Return (X, Y) of the center of cell containing provided text 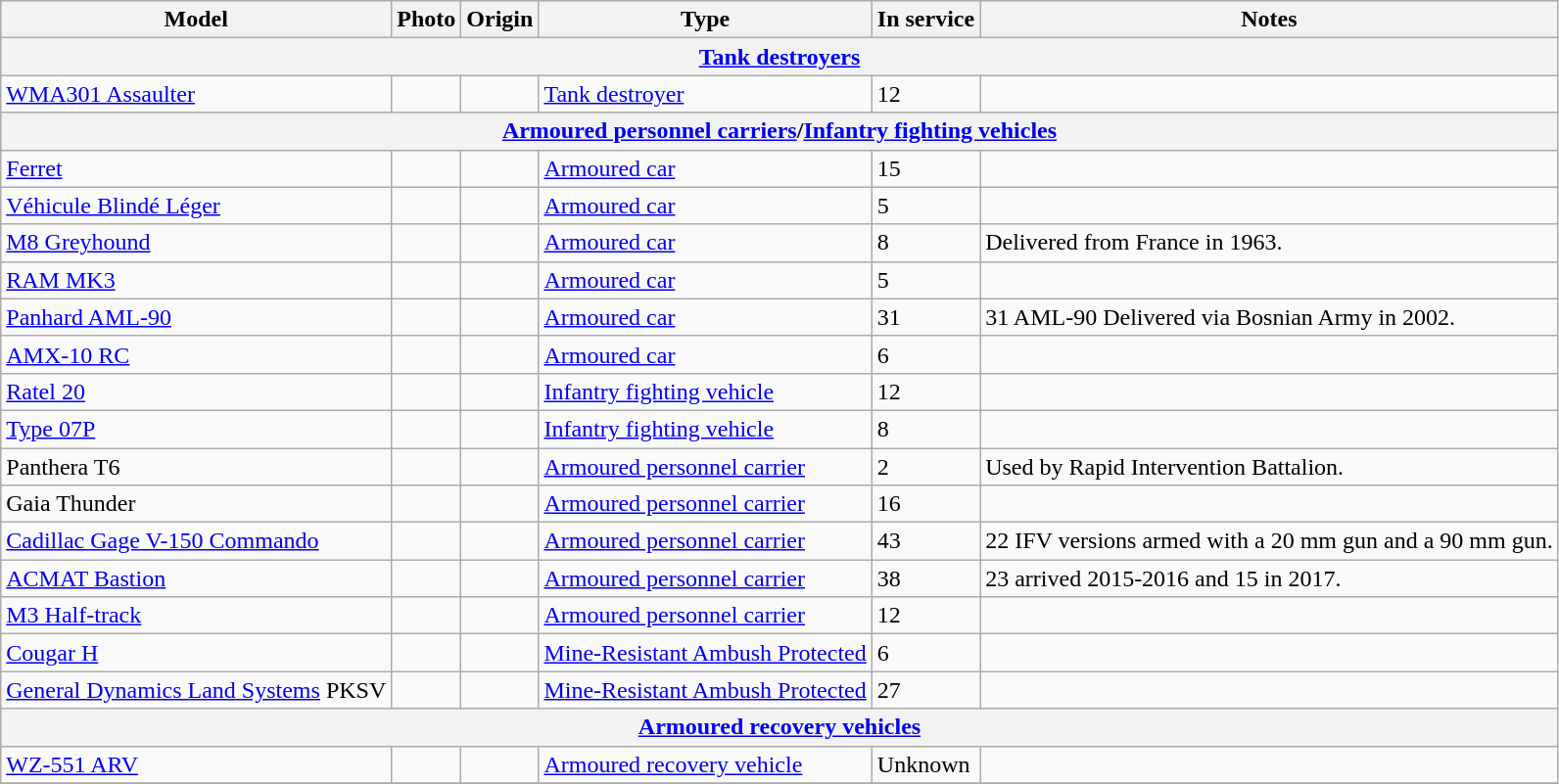
RAM MK3 (196, 280)
Photo (427, 20)
Véhicule Blindé Léger (196, 206)
Armoured recovery vehicles (779, 727)
16 (925, 504)
Panthera T6 (196, 467)
Ratel 20 (196, 392)
Gaia Thunder (196, 504)
In service (925, 20)
27 (925, 690)
AMX-10 RC (196, 354)
Used by Rapid Intervention Battalion. (1269, 467)
WZ-551 ARV (196, 764)
Type 07P (196, 429)
38 (925, 578)
ACMAT Bastion (196, 578)
Ferret (196, 168)
Armoured personnel carriers/Infantry fighting vehicles (779, 131)
M3 Half-track (196, 616)
General Dynamics Land Systems PKSV (196, 690)
Delivered from France in 1963. (1269, 243)
31 AML-90 Delivered via Bosnian Army in 2002. (1269, 317)
WMA301 Assaulter (196, 94)
Model (196, 20)
Notes (1269, 20)
Armoured recovery vehicle (705, 764)
Type (705, 20)
Tank destroyers (779, 57)
Tank destroyer (705, 94)
Panhard AML-90 (196, 317)
43 (925, 541)
2 (925, 467)
Unknown (925, 764)
22 IFV versions armed with a 20 mm gun and a 90 mm gun. (1269, 541)
31 (925, 317)
Cougar H (196, 653)
Cadillac Gage V-150 Commando (196, 541)
M8 Greyhound (196, 243)
Origin (499, 20)
23 arrived 2015-2016 and 15 in 2017. (1269, 578)
15 (925, 168)
